Pinpoint the cell where the given text exists, returning its [X, Y] midpoint coordinate. 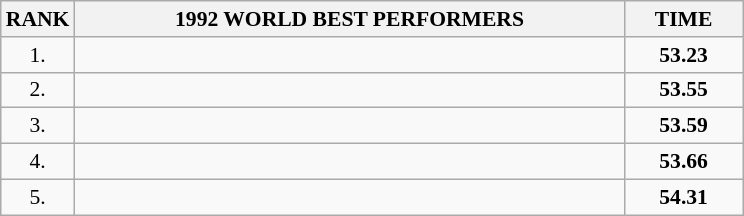
5. [38, 197]
RANK [38, 19]
54.31 [684, 197]
53.55 [684, 90]
1992 WORLD BEST PERFORMERS [349, 19]
4. [38, 162]
TIME [684, 19]
53.23 [684, 55]
53.66 [684, 162]
2. [38, 90]
3. [38, 126]
1. [38, 55]
53.59 [684, 126]
